For the text-containing cell, return its midpoint in (X, Y) coordinate format. 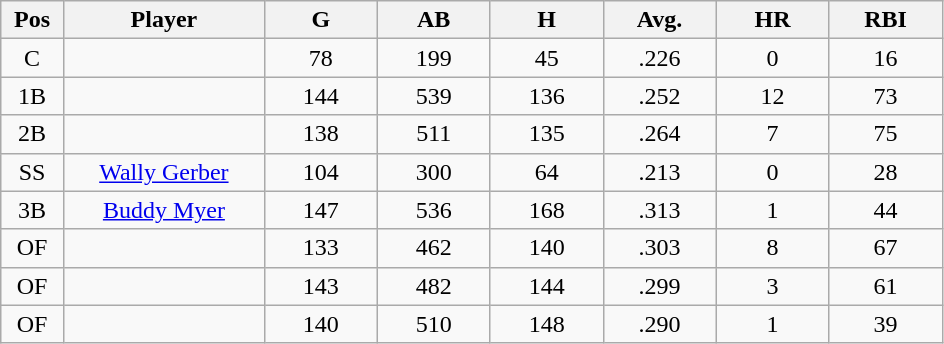
64 (546, 172)
3 (772, 286)
135 (546, 134)
16 (886, 58)
8 (772, 248)
2B (32, 134)
1B (32, 96)
143 (320, 286)
RBI (886, 20)
Pos (32, 20)
536 (434, 210)
.313 (660, 210)
45 (546, 58)
.290 (660, 324)
300 (434, 172)
104 (320, 172)
462 (434, 248)
67 (886, 248)
7 (772, 134)
44 (886, 210)
199 (434, 58)
136 (546, 96)
3B (32, 210)
.252 (660, 96)
138 (320, 134)
Avg. (660, 20)
148 (546, 324)
73 (886, 96)
168 (546, 210)
G (320, 20)
SS (32, 172)
12 (772, 96)
Buddy Myer (164, 210)
482 (434, 286)
75 (886, 134)
511 (434, 134)
.213 (660, 172)
510 (434, 324)
Player (164, 20)
147 (320, 210)
61 (886, 286)
39 (886, 324)
H (546, 20)
28 (886, 172)
.264 (660, 134)
C (32, 58)
.303 (660, 248)
HR (772, 20)
Wally Gerber (164, 172)
539 (434, 96)
78 (320, 58)
133 (320, 248)
.226 (660, 58)
AB (434, 20)
.299 (660, 286)
